Extract the (X, Y) coordinate from the center of the cell holding the provided text.  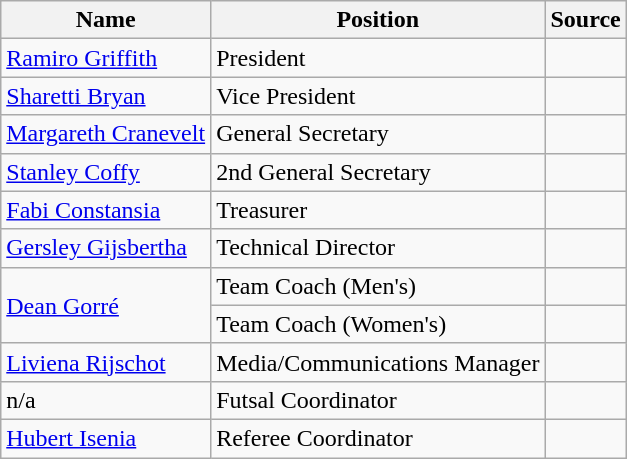
2nd General Secretary (378, 172)
Team Coach (Women's) (378, 324)
Futsal Coordinator (378, 400)
Position (378, 20)
Fabi Constansia (106, 210)
Treasurer (378, 210)
Ramiro Griffith (106, 58)
Name (106, 20)
Sharetti Bryan (106, 96)
Source (586, 20)
Vice President (378, 96)
Gersley Gijsbertha (106, 248)
Team Coach (Men's) (378, 286)
Dean Gorré (106, 305)
General Secretary (378, 134)
Stanley Coffy (106, 172)
Technical Director (378, 248)
Hubert Isenia (106, 438)
President (378, 58)
Referee Coordinator (378, 438)
n/a (106, 400)
Liviena Rijschot (106, 362)
Media/Communications Manager (378, 362)
Margareth Cranevelt (106, 134)
